Search for the cell housing the specified text and yield its [X, Y] center coordinate. 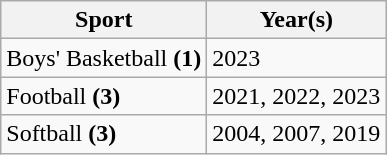
Boys' Basketball (1) [104, 58]
Softball (3) [104, 134]
2021, 2022, 2023 [296, 96]
Sport [104, 20]
Year(s) [296, 20]
2004, 2007, 2019 [296, 134]
Football (3) [104, 96]
2023 [296, 58]
